Identify which cell holds the provided text, then report its [x, y] central coordinate. 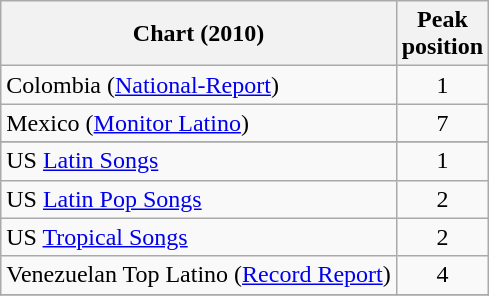
US Latin Songs [198, 161]
Mexico (Monitor Latino) [198, 123]
Chart (2010) [198, 34]
Venezuelan Top Latino (Record Report) [198, 275]
Colombia (National-Report) [198, 85]
US Tropical Songs [198, 237]
7 [442, 123]
4 [442, 275]
Peakposition [442, 34]
US Latin Pop Songs [198, 199]
